Capture the cell that displays the provided text and extract its [X, Y] central coordinate. 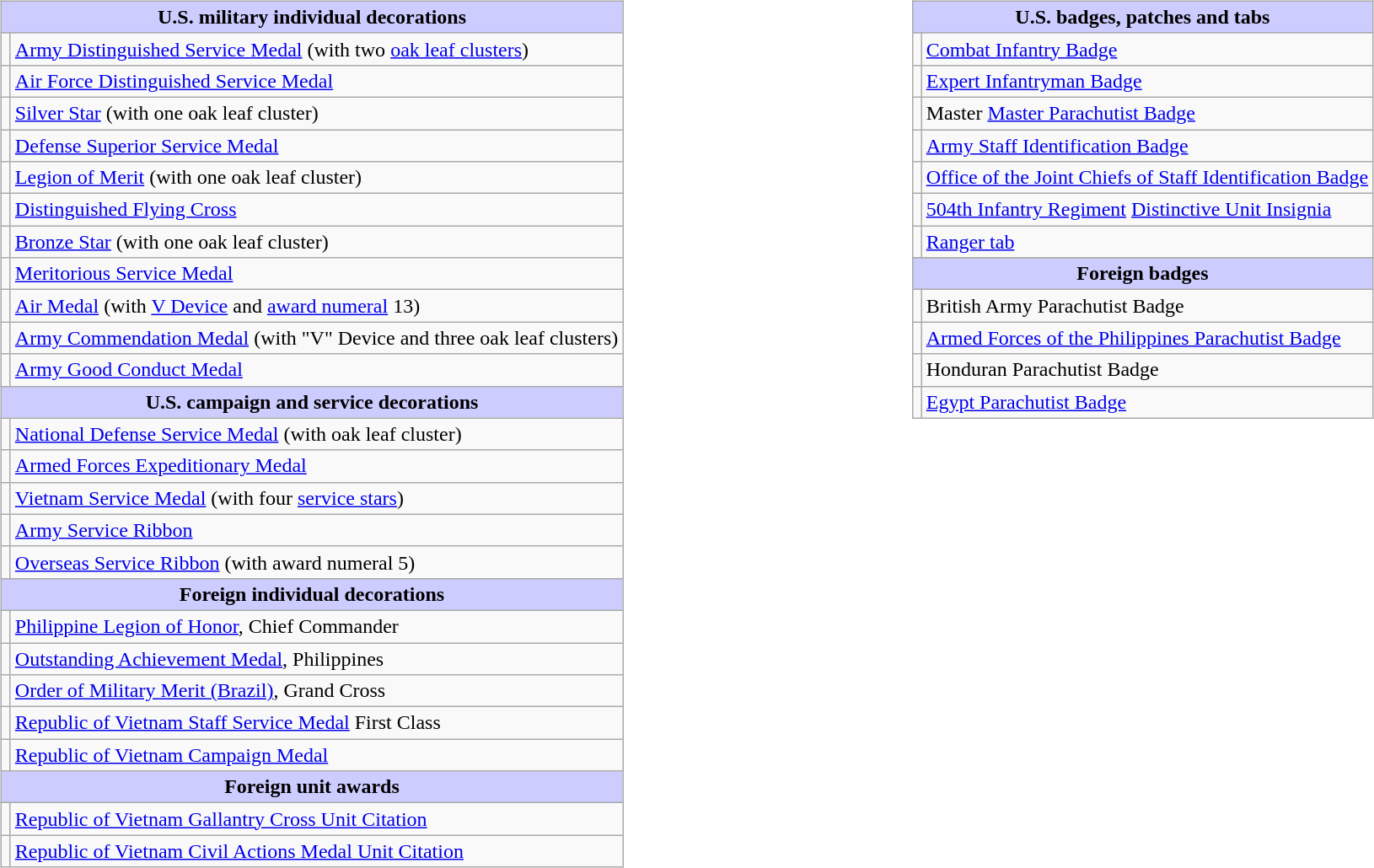
Honduran Parachutist Badge [1146, 370]
Defense Superior Service Medal [316, 146]
Outstanding Achievement Medal, Philippines [316, 658]
Foreign individual decorations [312, 594]
Meritorious Service Medal [316, 274]
Armed Forces of the Philippines Parachutist Badge [1146, 338]
U.S. military individual decorations [312, 17]
Legion of Merit (with one oak leaf cluster) [316, 178]
Master Master Parachutist Badge [1146, 113]
Republic of Vietnam Civil Actions Medal Unit Citation [316, 851]
Republic of Vietnam Staff Service Medal First Class [316, 723]
Army Staff Identification Badge [1146, 146]
Egypt Parachutist Badge [1146, 402]
Air Force Distinguished Service Medal [316, 81]
Republic of Vietnam Gallantry Cross Unit Citation [316, 819]
Expert Infantryman Badge [1146, 81]
Republic of Vietnam Campaign Medal [316, 755]
Army Service Ribbon [316, 530]
Ranger tab [1146, 242]
British Army Parachutist Badge [1146, 306]
Foreign unit awards [312, 787]
Combat Infantry Badge [1146, 49]
504th Infantry Regiment Distinctive Unit Insignia [1146, 210]
Foreign badges [1142, 274]
Army Commendation Medal (with "V" Device and three oak leaf clusters) [316, 338]
U.S. campaign and service decorations [312, 402]
Armed Forces Expeditionary Medal [316, 466]
Overseas Service Ribbon (with award numeral 5) [316, 562]
National Defense Service Medal (with oak leaf cluster) [316, 434]
Bronze Star (with one oak leaf cluster) [316, 242]
Army Distinguished Service Medal (with two oak leaf clusters) [316, 49]
Air Medal (with V Device and award numeral 13) [316, 306]
Office of the Joint Chiefs of Staff Identification Badge [1146, 178]
Army Good Conduct Medal [316, 370]
Philippine Legion of Honor, Chief Commander [316, 626]
Vietnam Service Medal (with four service stars) [316, 498]
Order of Military Merit (Brazil), Grand Cross [316, 691]
Distinguished Flying Cross [316, 210]
Silver Star (with one oak leaf cluster) [316, 113]
U.S. badges, patches and tabs [1142, 17]
